Capture the cell that displays the provided text and extract its [X, Y] central coordinate. 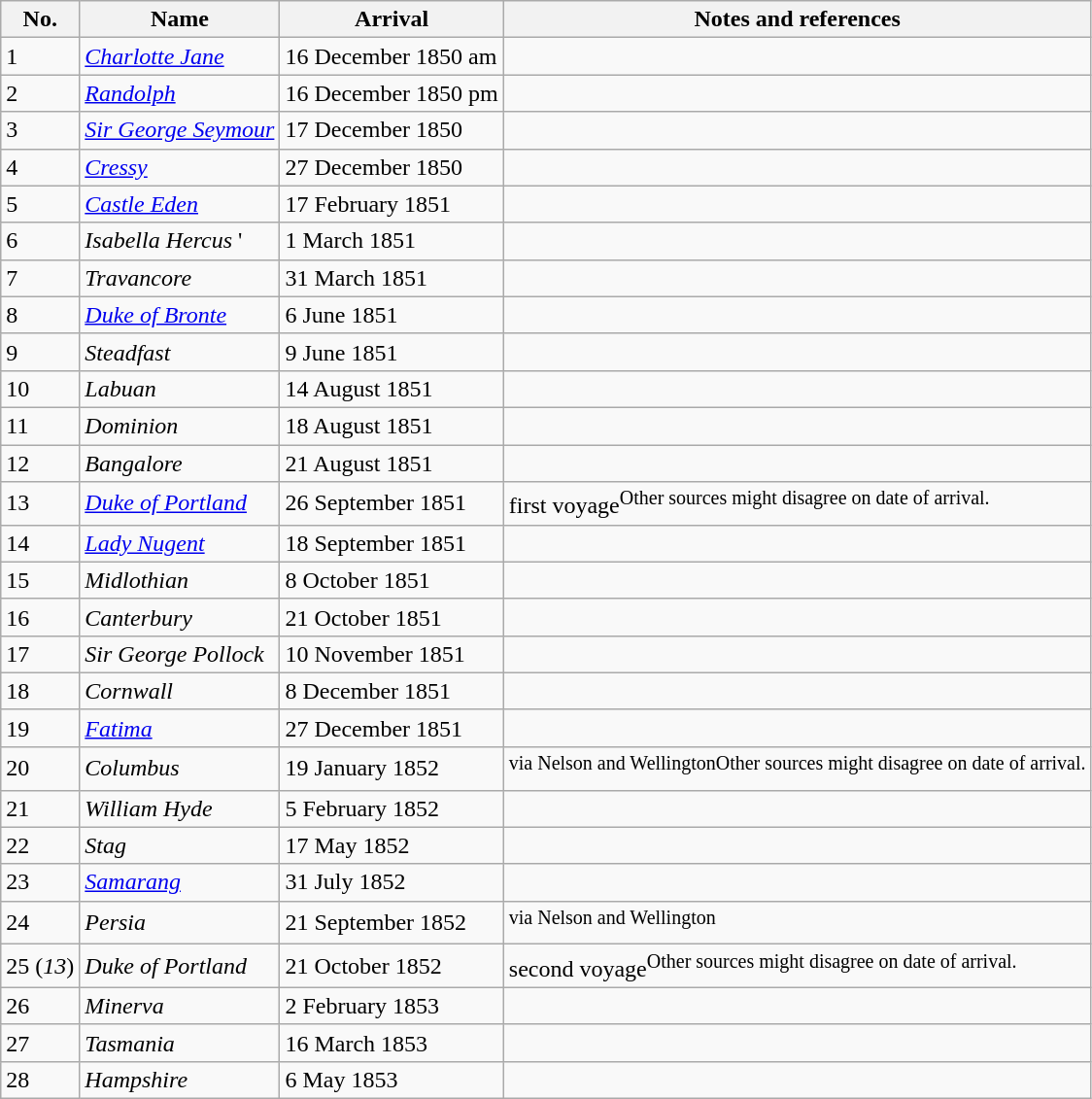
26 [41, 1006]
10 November 1851 [392, 654]
Tasmania [180, 1043]
15 [41, 580]
10 [41, 389]
12 [41, 464]
Midlothian [180, 580]
4 [41, 167]
Arrival [392, 19]
22 [41, 845]
14 August 1851 [392, 389]
Cressy [180, 167]
1 [41, 56]
Persia [180, 923]
24 [41, 923]
Minerva [180, 1006]
3 [41, 130]
Travancore [180, 278]
1 March 1851 [392, 241]
2 February 1853 [392, 1006]
6 [41, 241]
5 February 1852 [392, 808]
7 [41, 278]
via Nelson and Wellington [797, 923]
Steadfast [180, 352]
26 September 1851 [392, 503]
18 September 1851 [392, 543]
5 [41, 204]
Columbus [180, 768]
31 March 1851 [392, 278]
Randolph [180, 93]
Name [180, 19]
8 October 1851 [392, 580]
21 October 1851 [392, 617]
via Nelson and WellingtonOther sources might disagree on date of arrival. [797, 768]
11 [41, 426]
Duke of Bronte [180, 315]
William Hyde [180, 808]
17 February 1851 [392, 204]
6 June 1851 [392, 315]
14 [41, 543]
27 December 1851 [392, 728]
Lady Nugent [180, 543]
27 [41, 1043]
19 [41, 728]
Charlotte Jane [180, 56]
Hampshire [180, 1080]
2 [41, 93]
28 [41, 1080]
Stag [180, 845]
31 July 1852 [392, 882]
Labuan [180, 389]
Notes and references [797, 19]
19 January 1852 [392, 768]
16 December 1850 pm [392, 93]
27 December 1850 [392, 167]
18 [41, 691]
23 [41, 882]
21 October 1852 [392, 966]
No. [41, 19]
25 (13) [41, 966]
8 [41, 315]
Samarang [180, 882]
Cornwall [180, 691]
21 [41, 808]
Isabella Hercus ' [180, 241]
first voyageOther sources might disagree on date of arrival. [797, 503]
Bangalore [180, 464]
Fatima [180, 728]
Castle Eden [180, 204]
17 December 1850 [392, 130]
Dominion [180, 426]
Canterbury [180, 617]
9 [41, 352]
8 December 1851 [392, 691]
16 March 1853 [392, 1043]
16 December 1850 am [392, 56]
16 [41, 617]
9 June 1851 [392, 352]
21 August 1851 [392, 464]
21 September 1852 [392, 923]
13 [41, 503]
18 August 1851 [392, 426]
17 May 1852 [392, 845]
Sir George Pollock [180, 654]
6 May 1853 [392, 1080]
17 [41, 654]
second voyageOther sources might disagree on date of arrival. [797, 966]
Sir George Seymour [180, 130]
20 [41, 768]
